Search for the cell housing the specified text and yield its (x, y) center coordinate. 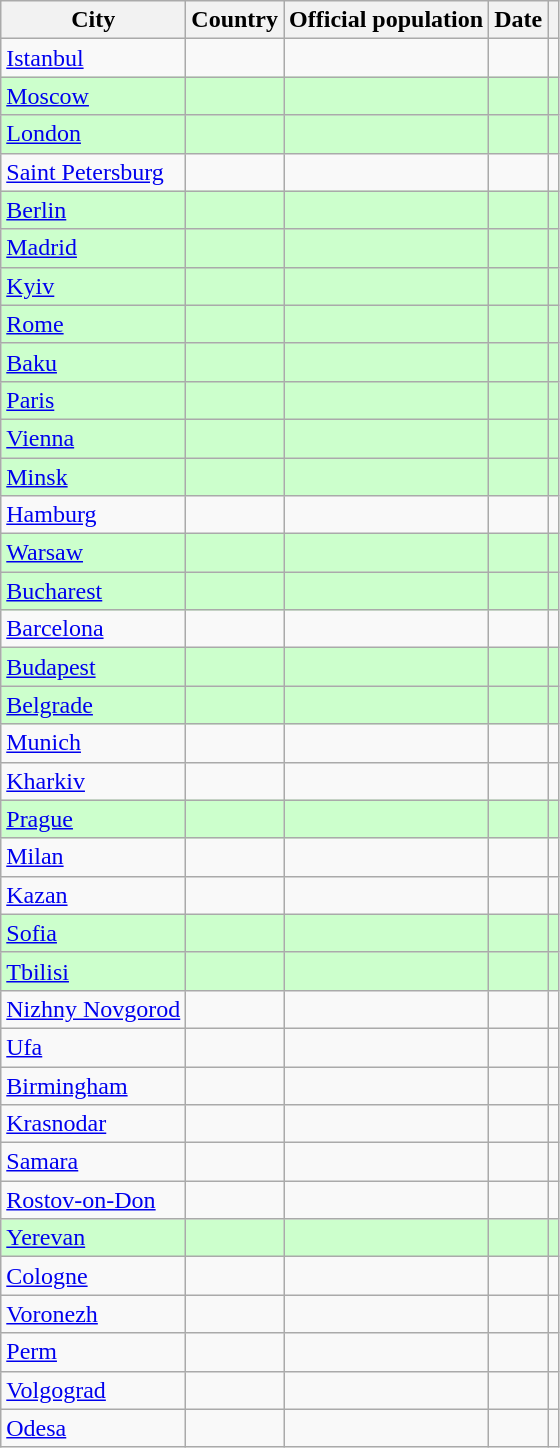
Official population (386, 20)
Yerevan (94, 1238)
Sofia (94, 933)
Budapest (94, 667)
Samara (94, 1162)
Volgograd (94, 1390)
Prague (94, 819)
Warsaw (94, 553)
Istanbul (94, 58)
Rome (94, 324)
Barcelona (94, 629)
Perm (94, 1352)
Milan (94, 857)
Cologne (94, 1276)
Saint Petersburg (94, 172)
Paris (94, 400)
Minsk (94, 477)
Madrid (94, 248)
City (94, 20)
Tbilisi (94, 971)
Voronezh (94, 1314)
Berlin (94, 210)
Belgrade (94, 705)
Rostov-on-Don (94, 1200)
Krasnodar (94, 1124)
Munich (94, 743)
Kazan (94, 895)
Vienna (94, 438)
Kyiv (94, 286)
Country (235, 20)
Odesa (94, 1428)
Date (518, 20)
Nizhny Novgorod (94, 1009)
Bucharest (94, 591)
Kharkiv (94, 781)
Ufa (94, 1047)
Birmingham (94, 1085)
Moscow (94, 96)
Hamburg (94, 515)
Baku (94, 362)
London (94, 134)
